Find where the given text appears and provide that cell's center as [X, Y] coordinate. 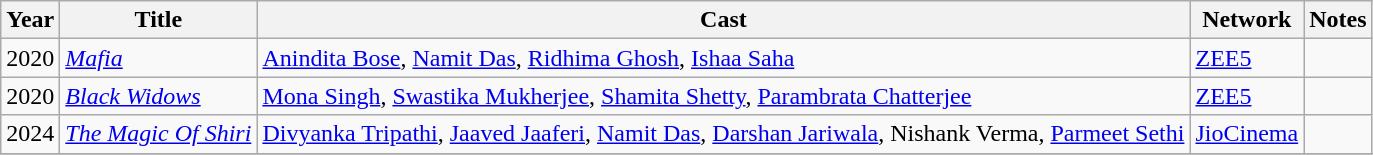
Year [30, 20]
Notes [1338, 20]
Mafia [158, 58]
Cast [724, 20]
The Magic Of Shiri [158, 134]
Network [1247, 20]
JioCinema [1247, 134]
Title [158, 20]
Anindita Bose, Namit Das, Ridhima Ghosh, Ishaa Saha [724, 58]
Divyanka Tripathi, Jaaved Jaaferi, Namit Das, Darshan Jariwala, Nishank Verma, Parmeet Sethi [724, 134]
Black Widows [158, 96]
Mona Singh, Swastika Mukherjee, Shamita Shetty, Parambrata Chatterjee [724, 96]
2024 [30, 134]
